Determine the [X, Y] coordinate at the center of the cell enclosing the given text.  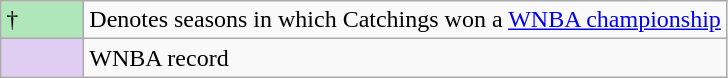
† [42, 20]
WNBA record [406, 58]
Denotes seasons in which Catchings won a WNBA championship [406, 20]
